Return (x, y) of the center of cell containing provided text 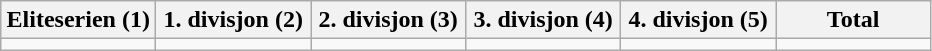
2. divisjon (3) (388, 20)
Total (854, 20)
1. divisjon (2) (234, 20)
Eliteserien (1) (78, 20)
3. divisjon (4) (544, 20)
4. divisjon (5) (698, 20)
